Search for the cell housing the specified text and yield its (x, y) center coordinate. 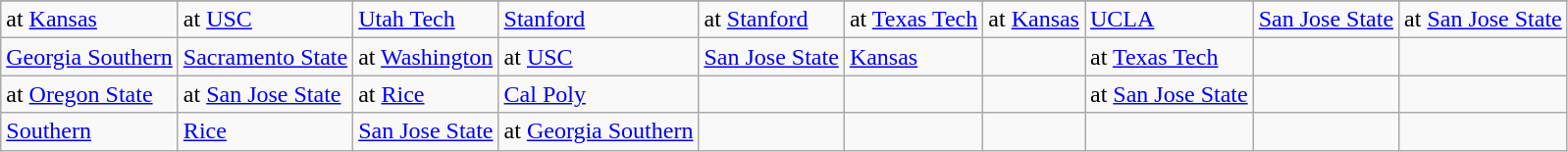
Southern (90, 131)
Kansas (913, 57)
Utah Tech (426, 20)
Cal Poly (599, 94)
Rice (265, 131)
Sacramento State (265, 57)
at Washington (426, 57)
Georgia Southern (90, 57)
at Stanford (771, 20)
at Georgia Southern (599, 131)
at Rice (426, 94)
UCLA (1170, 20)
Stanford (599, 20)
at Oregon State (90, 94)
